Locate the cell with the specified text and output its [x, y] center coordinate. 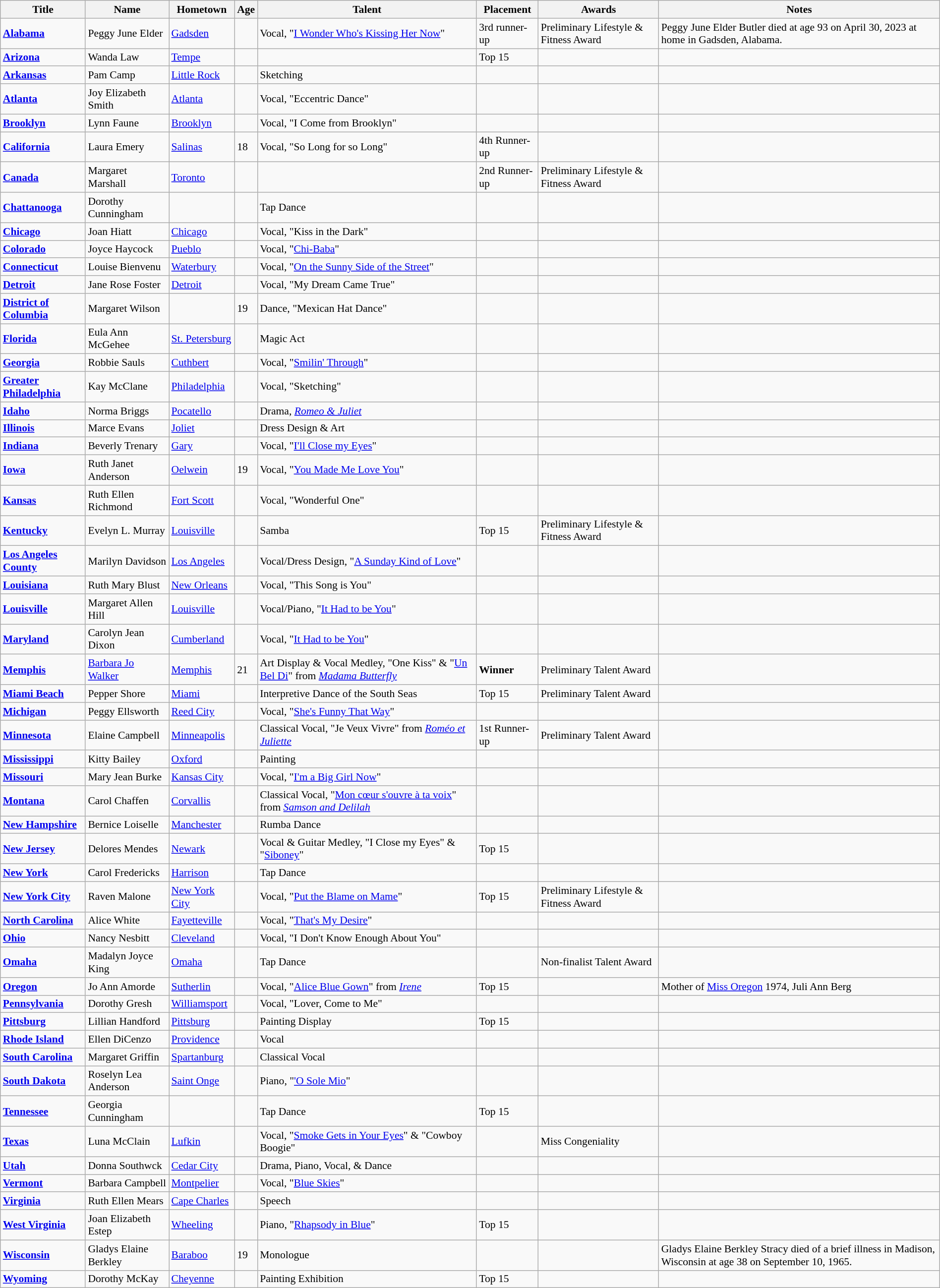
Arizona [43, 58]
Kitty Bailey [127, 760]
Title [43, 9]
Notes [799, 9]
Minnesota [43, 735]
Lynn Faune [127, 123]
Pueblo [202, 249]
Gary [202, 446]
Lillian Handford [127, 1022]
Awards [599, 9]
Margaret Allen Hill [127, 609]
Joan Elizabeth Estep [127, 1225]
Rhode Island [43, 1040]
Wyoming [43, 1279]
Oelwein [202, 470]
Delores Mendes [127, 849]
Winner [507, 669]
Roselyn Lea Anderson [127, 1081]
New Hampshire [43, 825]
Name [127, 9]
Salinas [202, 147]
1st Runner-up [507, 735]
Vermont [43, 1183]
Miami Beach [43, 694]
Peggy June Elder [127, 34]
Non-finalist Talent Award [599, 963]
Alabama [43, 34]
Ruth Ellen Richmond [127, 501]
Art Display & Vocal Medley, "One Kiss" & "Un Bel Di" from Madama Butterfly [367, 669]
Piano, "Rhapsody in Blue" [367, 1225]
Vocal, "It Had to be You" [367, 640]
West Virginia [43, 1225]
Wanda Law [127, 58]
Fayetteville [202, 921]
Painting Display [367, 1022]
Montana [43, 801]
Joyce Haycock [127, 249]
Pocatello [202, 411]
Vocal, "Put the Blame on Mame" [367, 896]
Vocal, "I'll Close my Eyes" [367, 446]
Virginia [43, 1201]
Placement [507, 9]
Tennessee [43, 1112]
Pepper Shore [127, 694]
Vocal, "I'm a Big Girl Now" [367, 777]
Vocal [367, 1040]
Lufkin [202, 1141]
Drama, Piano, Vocal, & Dance [367, 1166]
21 [246, 669]
Cleveland [202, 938]
Indiana [43, 446]
Vocal, "I Don't Know Enough About You" [367, 938]
Interpretive Dance of the South Seas [367, 694]
Vocal, "Lover, Come to Me" [367, 1004]
Cape Charles [202, 1201]
New Orleans [202, 585]
Kansas City [202, 777]
Vocal, "That's My Desire" [367, 921]
Fort Scott [202, 501]
18 [246, 147]
Margaret Marshall [127, 177]
Missouri [43, 777]
Ruth Mary Blust [127, 585]
Cuthbert [202, 363]
Vocal, "I Come from Brooklyn" [367, 123]
Louise Bienvenu [127, 267]
Minneapolis [202, 735]
2nd Runner-up [507, 177]
Vocal, "My Dream Came True" [367, 285]
Ellen DiCenzo [127, 1040]
Ohio [43, 938]
Jo Ann Amorde [127, 987]
Gladys Elaine Berkley [127, 1255]
Age [246, 9]
Los Angeles [202, 561]
3rd runner-up [507, 34]
Elaine Campbell [127, 735]
Oxford [202, 760]
Vocal, "Wonderful One" [367, 501]
Florida [43, 339]
Connecticut [43, 267]
Vocal/Dress Design, "A Sunday Kind of Love" [367, 561]
Speech [367, 1201]
Vocal, "Kiss in the Dark" [367, 232]
North Carolina [43, 921]
Idaho [43, 411]
Pennsylvania [43, 1004]
Robbie Sauls [127, 363]
Cheyenne [202, 1279]
Cumberland [202, 640]
Margaret Griffin [127, 1057]
California [43, 147]
Carolyn Jean Dixon [127, 640]
Manchester [202, 825]
Michigan [43, 711]
Beverly Trenary [127, 446]
Bernice Loiselle [127, 825]
District of Columbia [43, 308]
Little Rock [202, 75]
Dorothy McKay [127, 1279]
Vocal, "Chi-Baba" [367, 249]
Vocal, "So Long for so Long" [367, 147]
Vocal, "Alice Blue Gown" from Irene [367, 987]
Dorothy Gresh [127, 1004]
Mississippi [43, 760]
Joliet [202, 428]
Margaret Wilson [127, 308]
Laura Emery [127, 147]
Kay McClane [127, 387]
Rumba Dance [367, 825]
Sketching [367, 75]
Colorado [43, 249]
Texas [43, 1141]
Monologue [367, 1255]
Providence [202, 1040]
Vocal, "I Wonder Who's Kissing Her Now" [367, 34]
New York [43, 873]
Oregon [43, 987]
Newark [202, 849]
Miami [202, 694]
Philadelphia [202, 387]
Carol Chaffen [127, 801]
Jane Rose Foster [127, 285]
Talent [367, 9]
Magic Act [367, 339]
Williamsport [202, 1004]
Dress Design & Art [367, 428]
Arkansas [43, 75]
Vocal, "On the Sunny Side of the Street" [367, 267]
Vocal, "Smoke Gets in Your Eyes" & "Cowboy Boogie" [367, 1141]
Peggy Ellsworth [127, 711]
Painting [367, 760]
South Dakota [43, 1081]
Hometown [202, 9]
Barbara Campbell [127, 1183]
Carol Fredericks [127, 873]
Miss Congeniality [599, 1141]
Vocal, "You Made Me Love You" [367, 470]
Greater Philadelphia [43, 387]
Classical Vocal, "Je Veux Vivre" from Roméo et Juliette [367, 735]
Mary Jean Burke [127, 777]
Dance, "Mexican Hat Dance" [367, 308]
Norma Briggs [127, 411]
Kentucky [43, 530]
Ruth Ellen Mears [127, 1201]
New Jersey [43, 849]
St. Petersburg [202, 339]
Piano, "'O Sole Mio" [367, 1081]
Corvallis [202, 801]
Joy Elizabeth Smith [127, 99]
Peggy June Elder Butler died at age 93 on April 30, 2023 at home in Gadsden, Alabama. [799, 34]
Chattanooga [43, 207]
Maryland [43, 640]
Saint Onge [202, 1081]
Illinois [43, 428]
Classical Vocal, "Mon cœur s'ouvre à ta voix" from Samson and Delilah [367, 801]
Luna McClain [127, 1141]
Harrison [202, 873]
Montpelier [202, 1183]
Joan Hiatt [127, 232]
Louisiana [43, 585]
Classical Vocal [367, 1057]
Vocal, "She's Funny That Way" [367, 711]
Utah [43, 1166]
Ruth Janet Anderson [127, 470]
Baraboo [202, 1255]
Wheeling [202, 1225]
Vocal, "Eccentric Dance" [367, 99]
Spartanburg [202, 1057]
Vocal & Guitar Medley, "I Close my Eyes" & "Siboney" [367, 849]
Donna Southwck [127, 1166]
Painting Exhibition [367, 1279]
Vocal, "Sketching" [367, 387]
Vocal, "This Song is You" [367, 585]
Gladys Elaine Berkley Stracy died of a brief illness in Madison, Wisconsin at age 38 on September 10, 1965. [799, 1255]
Georgia [43, 363]
Samba [367, 530]
Iowa [43, 470]
Eula Ann McGehee [127, 339]
Raven Malone [127, 896]
Sutherlin [202, 987]
Toronto [202, 177]
Dorothy Cunningham [127, 207]
Mother of Miss Oregon 1974, Juli Ann Berg [799, 987]
Waterbury [202, 267]
Vocal, "Blue Skies" [367, 1183]
Kansas [43, 501]
Tempe [202, 58]
Los Angeles County [43, 561]
Nancy Nesbitt [127, 938]
South Carolina [43, 1057]
Alice White [127, 921]
Drama, Romeo & Juliet [367, 411]
4th Runner-up [507, 147]
Evelyn L. Murray [127, 530]
Gadsden [202, 34]
Canada [43, 177]
Marce Evans [127, 428]
Vocal, "Smilin' Through" [367, 363]
Wisconsin [43, 1255]
Vocal/Piano, "It Had to be You" [367, 609]
Georgia Cunningham [127, 1112]
Marilyn Davidson [127, 561]
Reed City [202, 711]
Pam Camp [127, 75]
Madalyn Joyce King [127, 963]
Barbara Jo Walker [127, 669]
Cedar City [202, 1166]
